Identify which cell holds the provided text, then report its [x, y] central coordinate. 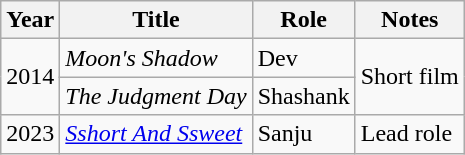
2014 [30, 77]
Lead role [410, 134]
2023 [30, 134]
Shashank [304, 96]
Year [30, 20]
Short film [410, 77]
The Judgment Day [156, 96]
Title [156, 20]
Dev [304, 58]
Notes [410, 20]
Sshort And Ssweet [156, 134]
Moon's Shadow [156, 58]
Sanju [304, 134]
Role [304, 20]
